Detect which cell encompasses the target text, then output its (X, Y) center coordinate. 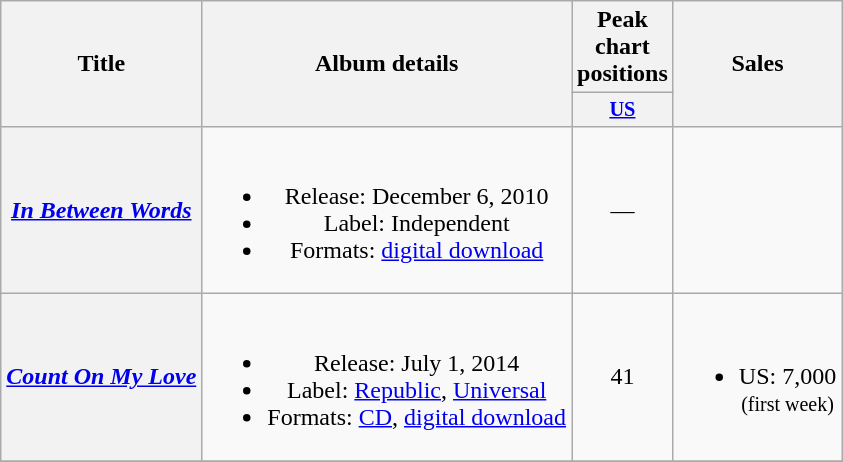
Count On My Love (102, 378)
— (623, 210)
Release: December 6, 2010Label: IndependentFormats: digital download (387, 210)
US: 7,000(first week) (757, 378)
Sales (757, 64)
In Between Words (102, 210)
41 (623, 378)
US (623, 110)
Title (102, 64)
Release: July 1, 2014Label: Republic, UniversalFormats: CD, digital download (387, 378)
Peak chart positions (623, 47)
Album details (387, 64)
